Find where the given text appears and provide that cell's center as (x, y) coordinate. 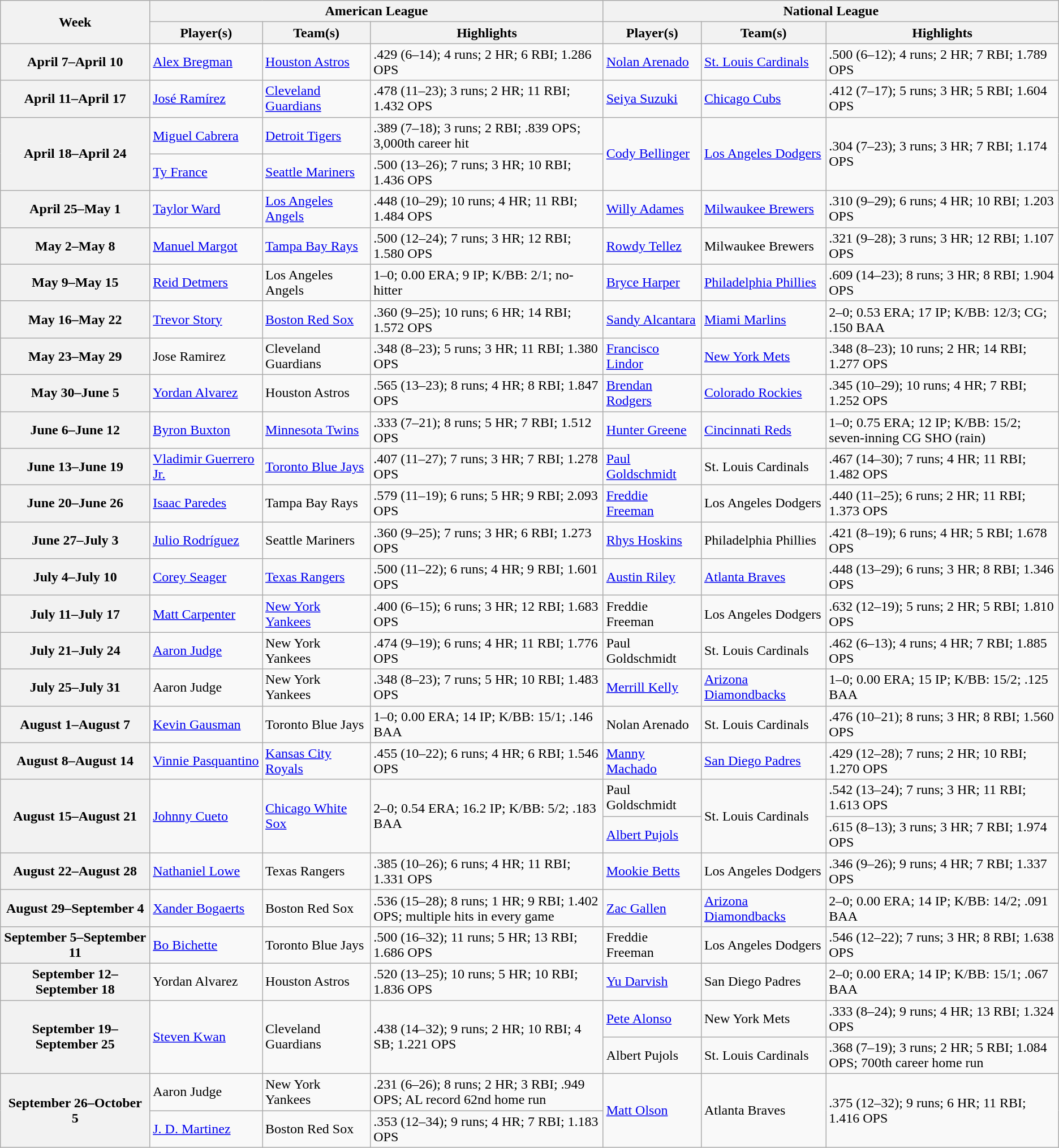
Colorado Rockies (763, 392)
Johnny Cueto (206, 816)
1–0; 0.75 ERA; 12 IP; K/BB: 15/2; seven-inning CG SHO (rain) (942, 430)
1–0; 0.00 ERA; 14 IP; K/BB: 15/1; .146 BAA (487, 724)
.353 (12–34); 9 runs; 4 HR; 7 RBI; 1.183 OPS (487, 1129)
.304 (7–23); 3 runs; 3 HR; 7 RBI; 1.174 OPS (942, 154)
.467 (14–30); 7 runs; 4 HR; 11 RBI; 1.482 OPS (942, 467)
June 13–June 19 (75, 467)
.579 (11–19); 6 runs; 5 HR; 9 RBI; 2.093 OPS (487, 503)
Pete Alonso (652, 1018)
.448 (13–29); 6 runs; 3 HR; 8 RBI; 1.346 OPS (942, 577)
.368 (7–19); 3 runs; 2 HR; 5 RBI; 1.084 OPS; 700th career home run (942, 1055)
.609 (14–23); 8 runs; 3 HR; 8 RBI; 1.904 OPS (942, 283)
.546 (12–22); 7 runs; 3 HR; 8 RBI; 1.638 OPS (942, 944)
June 27–July 3 (75, 541)
September 12–September 18 (75, 982)
Kansas City Royals (317, 761)
August 1–August 7 (75, 724)
.565 (13–23); 8 runs; 4 HR; 8 RBI; 1.847 OPS (487, 392)
J. D. Martinez (206, 1129)
Corey Seager (206, 577)
Bo Bichette (206, 944)
.462 (6–13); 4 runs; 4 HR; 7 RBI; 1.885 OPS (942, 650)
August 15–August 21 (75, 816)
.474 (9–19); 6 runs; 4 HR; 11 RBI; 1.776 OPS (487, 650)
June 20–June 26 (75, 503)
June 6–June 12 (75, 430)
Cody Bellinger (652, 154)
Miguel Cabrera (206, 136)
April 7–April 10 (75, 62)
José Ramírez (206, 98)
.615 (8–13); 3 runs; 3 HR; 7 RBI; 1.974 OPS (942, 835)
.476 (10–21); 8 runs; 3 HR; 8 RBI; 1.560 OPS (942, 724)
.360 (9–25); 10 runs; 6 HR; 14 RBI; 1.572 OPS (487, 319)
Rowdy Tellez (652, 245)
Miami Marlins (763, 319)
Francisco Lindor (652, 356)
1–0; 0.00 ERA; 9 IP; K/BB: 2/1; no-hitter (487, 283)
.348 (8–23); 10 runs; 2 HR; 14 RBI; 1.277 OPS (942, 356)
Seiya Suzuki (652, 98)
Alex Bregman (206, 62)
Matt Olson (652, 1111)
Manuel Margot (206, 245)
May 16–May 22 (75, 319)
2–0; 0.54 ERA; 16.2 IP; K/BB: 5/2; .183 BAA (487, 816)
.448 (10–29); 10 runs; 4 HR; 11 RBI; 1.484 OPS (487, 209)
American League (377, 11)
July 4–July 10 (75, 577)
Manny Machado (652, 761)
July 21–July 24 (75, 650)
Willy Adames (652, 209)
2–0; 0.00 ERA; 14 IP; K/BB: 14/2; .091 BAA (942, 908)
September 19–September 25 (75, 1037)
May 23–May 29 (75, 356)
.438 (14–32); 9 runs; 2 HR; 10 RBI; 4 SB; 1.221 OPS (487, 1037)
Xander Bogaerts (206, 908)
July 25–July 31 (75, 688)
Vladimir Guerrero Jr. (206, 467)
2–0; 0.53 ERA; 17 IP; K/BB: 12/3; CG; .150 BAA (942, 319)
September 5–September 11 (75, 944)
.321 (9–28); 3 runs; 3 HR; 12 RBI; 1.107 OPS (942, 245)
.478 (11–23); 3 runs; 2 HR; 11 RBI; 1.432 OPS (487, 98)
Cincinnati Reds (763, 430)
Minnesota Twins (317, 430)
.400 (6–15); 6 runs; 3 HR; 12 RBI; 1.683 OPS (487, 614)
July 11–July 17 (75, 614)
May 9–May 15 (75, 283)
Byron Buxton (206, 430)
Matt Carpenter (206, 614)
September 26–October 5 (75, 1111)
Sandy Alcantara (652, 319)
Jose Ramirez (206, 356)
.389 (7–18); 3 runs; 2 RBI; .839 OPS; 3,000th career hit (487, 136)
Steven Kwan (206, 1037)
Rhys Hoskins (652, 541)
1–0; 0.00 ERA; 15 IP; K/BB: 15/2; .125 BAA (942, 688)
Bryce Harper (652, 283)
Kevin Gausman (206, 724)
.375 (12–32); 9 runs; 6 HR; 11 RBI; 1.416 OPS (942, 1111)
.500 (11–22); 6 runs; 4 HR; 9 RBI; 1.601 OPS (487, 577)
August 22–August 28 (75, 871)
Taylor Ward (206, 209)
Austin Riley (652, 577)
.536 (15–28); 8 runs; 1 HR; 9 RBI; 1.402 OPS; multiple hits in every game (487, 908)
.455 (10–22); 6 runs; 4 HR; 6 RBI; 1.546 OPS (487, 761)
Chicago Cubs (763, 98)
.520 (13–25); 10 runs; 5 HR; 10 RBI; 1.836 OPS (487, 982)
.346 (9–26); 9 runs; 4 HR; 7 RBI; 1.337 OPS (942, 871)
Julio Rodríguez (206, 541)
Reid Detmers (206, 283)
.345 (10–29); 10 runs; 4 HR; 7 RBI; 1.252 OPS (942, 392)
Mookie Betts (652, 871)
.440 (11–25); 6 runs; 2 HR; 11 RBI; 1.373 OPS (942, 503)
.385 (10–26); 6 runs; 4 HR; 11 RBI; 1.331 OPS (487, 871)
.333 (8–24); 9 runs; 4 HR; 13 RBI; 1.324 OPS (942, 1018)
April 25–May 1 (75, 209)
Isaac Paredes (206, 503)
Brendan Rodgers (652, 392)
Vinnie Pasquantino (206, 761)
Hunter Greene (652, 430)
Trevor Story (206, 319)
.231 (6–26); 8 runs; 2 HR; 3 RBI; .949 OPS; AL record 62nd home run (487, 1093)
Nathaniel Lowe (206, 871)
Detroit Tigers (317, 136)
.500 (16–32); 11 runs; 5 HR; 13 RBI; 1.686 OPS (487, 944)
.360 (9–25); 7 runs; 3 HR; 6 RBI; 1.273 OPS (487, 541)
May 2–May 8 (75, 245)
.333 (7–21); 8 runs; 5 HR; 7 RBI; 1.512 OPS (487, 430)
.429 (12–28); 7 runs; 2 HR; 10 RBI; 1.270 OPS (942, 761)
Chicago White Sox (317, 816)
Merrill Kelly (652, 688)
August 8–August 14 (75, 761)
Zac Gallen (652, 908)
.429 (6–14); 4 runs; 2 HR; 6 RBI; 1.286 OPS (487, 62)
.500 (6–12); 4 runs; 2 HR; 7 RBI; 1.789 OPS (942, 62)
April 11–April 17 (75, 98)
.632 (12–19); 5 runs; 2 HR; 5 RBI; 1.810 OPS (942, 614)
.348 (8–23); 5 runs; 3 HR; 11 RBI; 1.380 OPS (487, 356)
.500 (13–26); 7 runs; 3 HR; 10 RBI; 1.436 OPS (487, 172)
April 18–April 24 (75, 154)
.421 (8–19); 6 runs; 4 HR; 5 RBI; 1.678 OPS (942, 541)
August 29–September 4 (75, 908)
.542 (13–24); 7 runs; 3 HR; 11 RBI; 1.613 OPS (942, 797)
Week (75, 22)
Ty France (206, 172)
.407 (11–27); 7 runs; 3 HR; 7 RBI; 1.278 OPS (487, 467)
.310 (9–29); 6 runs; 4 HR; 10 RBI; 1.203 OPS (942, 209)
.500 (12–24); 7 runs; 3 HR; 12 RBI; 1.580 OPS (487, 245)
Yu Darvish (652, 982)
May 30–June 5 (75, 392)
.348 (8–23); 7 runs; 5 HR; 10 RBI; 1.483 OPS (487, 688)
National League (830, 11)
.412 (7–17); 5 runs; 3 HR; 5 RBI; 1.604 OPS (942, 98)
2–0; 0.00 ERA; 14 IP; K/BB: 15/1; .067 BAA (942, 982)
